From the cell containing the given text, extract its center point as [X, Y] coordinate. 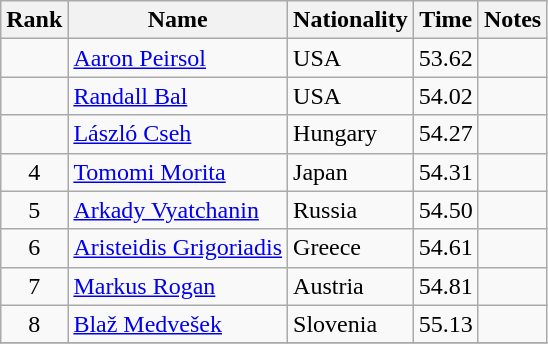
54.81 [446, 286]
Arkady Vyatchanin [178, 210]
4 [34, 172]
Markus Rogan [178, 286]
Tomomi Morita [178, 172]
Russia [351, 210]
Blaž Medvešek [178, 324]
Nationality [351, 20]
53.62 [446, 58]
Time [446, 20]
7 [34, 286]
54.50 [446, 210]
6 [34, 248]
Slovenia [351, 324]
Greece [351, 248]
54.02 [446, 96]
Randall Bal [178, 96]
Aristeidis Grigoriadis [178, 248]
Austria [351, 286]
Name [178, 20]
Rank [34, 20]
54.61 [446, 248]
Aaron Peirsol [178, 58]
Hungary [351, 134]
55.13 [446, 324]
54.31 [446, 172]
8 [34, 324]
Japan [351, 172]
54.27 [446, 134]
5 [34, 210]
László Cseh [178, 134]
Notes [512, 20]
